Return [x, y] of the center of cell containing provided text 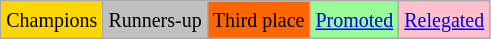
Runners-up [155, 20]
Relegated [444, 20]
Champions [52, 20]
Third place [258, 20]
Promoted [354, 20]
